Scan for the cell matching the given text and deliver its (X, Y) coordinate at center. 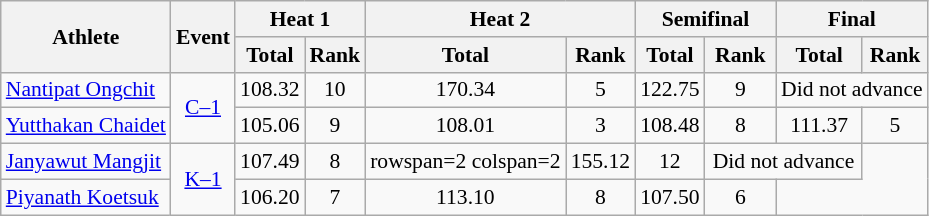
Janyawut Mangjit (86, 162)
Nantipat Ongchit (86, 90)
10 (336, 90)
3 (600, 126)
108.48 (670, 126)
113.10 (466, 197)
107.49 (270, 162)
7 (336, 197)
155.12 (600, 162)
Yutthakan Chaidet (86, 126)
Heat 1 (300, 19)
6 (740, 197)
108.01 (466, 126)
170.34 (466, 90)
Athlete (86, 36)
111.37 (819, 126)
108.32 (270, 90)
Piyanath Koetsuk (86, 197)
Event (203, 36)
105.06 (270, 126)
122.75 (670, 90)
Final (852, 19)
C–1 (203, 108)
Semifinal (706, 19)
Heat 2 (500, 19)
K–1 (203, 180)
106.20 (270, 197)
rowspan=2 colspan=2 (466, 162)
12 (670, 162)
107.50 (670, 197)
